Return the (X, Y) coordinate for the center point of the cell that contains the specified text.  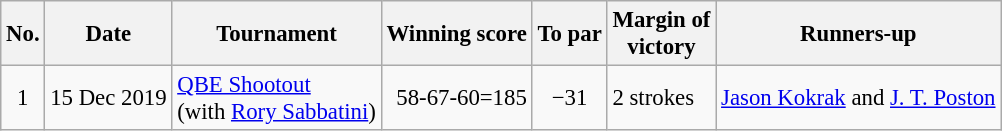
58-67-60=185 (456, 98)
QBE Shootout(with Rory Sabbatini) (276, 98)
Margin ofvictory (662, 34)
Winning score (456, 34)
15 Dec 2019 (108, 98)
−31 (570, 98)
Runners-up (858, 34)
1 (23, 98)
Date (108, 34)
To par (570, 34)
Jason Kokrak and J. T. Poston (858, 98)
2 strokes (662, 98)
Tournament (276, 34)
No. (23, 34)
